Identify which cell holds the provided text, then report its (X, Y) central coordinate. 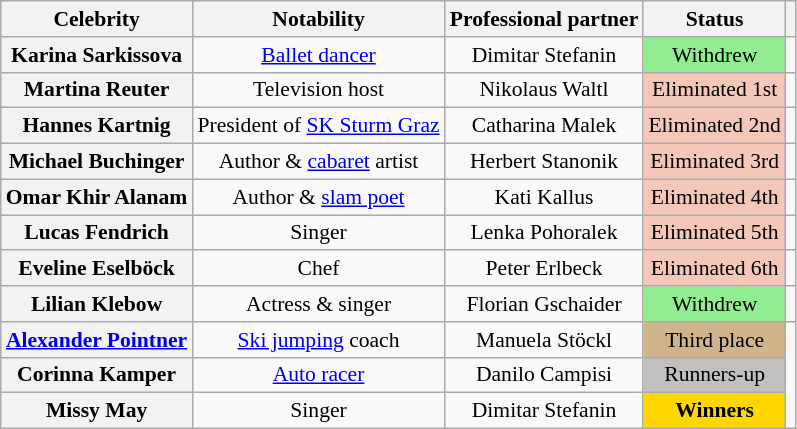
Actress & singer (318, 304)
Lilian Klebow (97, 304)
Status (714, 19)
Lucas Fendrich (97, 233)
Catharina Malek (544, 126)
Notability (318, 19)
Chef (318, 269)
Nikolaus Waltl (544, 90)
Manuela Stöckl (544, 340)
Eliminated 3rd (714, 162)
Herbert Stanonik (544, 162)
Danilo Campisi (544, 375)
Florian Gschaider (544, 304)
Auto racer (318, 375)
Eliminated 5th (714, 233)
Eliminated 4th (714, 197)
Lenka Pohoralek (544, 233)
Peter Erlbeck (544, 269)
Celebrity (97, 19)
Missy May (97, 411)
President of SK Sturm Graz (318, 126)
Eveline Eselböck (97, 269)
Alexander Pointner (97, 340)
Ballet dancer (318, 55)
Martina Reuter (97, 90)
Author & cabaret artist (318, 162)
Professional partner (544, 19)
Hannes Kartnig (97, 126)
Karina Sarkissova (97, 55)
Television host (318, 90)
Runners-up (714, 375)
Third place (714, 340)
Ski jumping coach (318, 340)
Winners (714, 411)
Kati Kallus (544, 197)
Eliminated 1st (714, 90)
Michael Buchinger (97, 162)
Omar Khir Alanam (97, 197)
Author & slam poet (318, 197)
Eliminated 6th (714, 269)
Corinna Kamper (97, 375)
Eliminated 2nd (714, 126)
